Extract the [x, y] coordinate from the center of the cell holding the provided text.  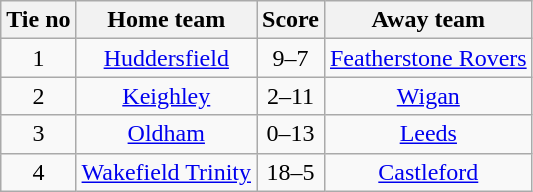
9–7 [291, 58]
Leeds [428, 134]
Wigan [428, 96]
3 [38, 134]
Home team [166, 20]
0–13 [291, 134]
Featherstone Rovers [428, 58]
Huddersfield [166, 58]
Keighley [166, 96]
Score [291, 20]
Tie no [38, 20]
4 [38, 172]
2–11 [291, 96]
2 [38, 96]
18–5 [291, 172]
Away team [428, 20]
Oldham [166, 134]
Castleford [428, 172]
1 [38, 58]
Wakefield Trinity [166, 172]
